Pinpoint the cell where the given text exists, returning its [X, Y] midpoint coordinate. 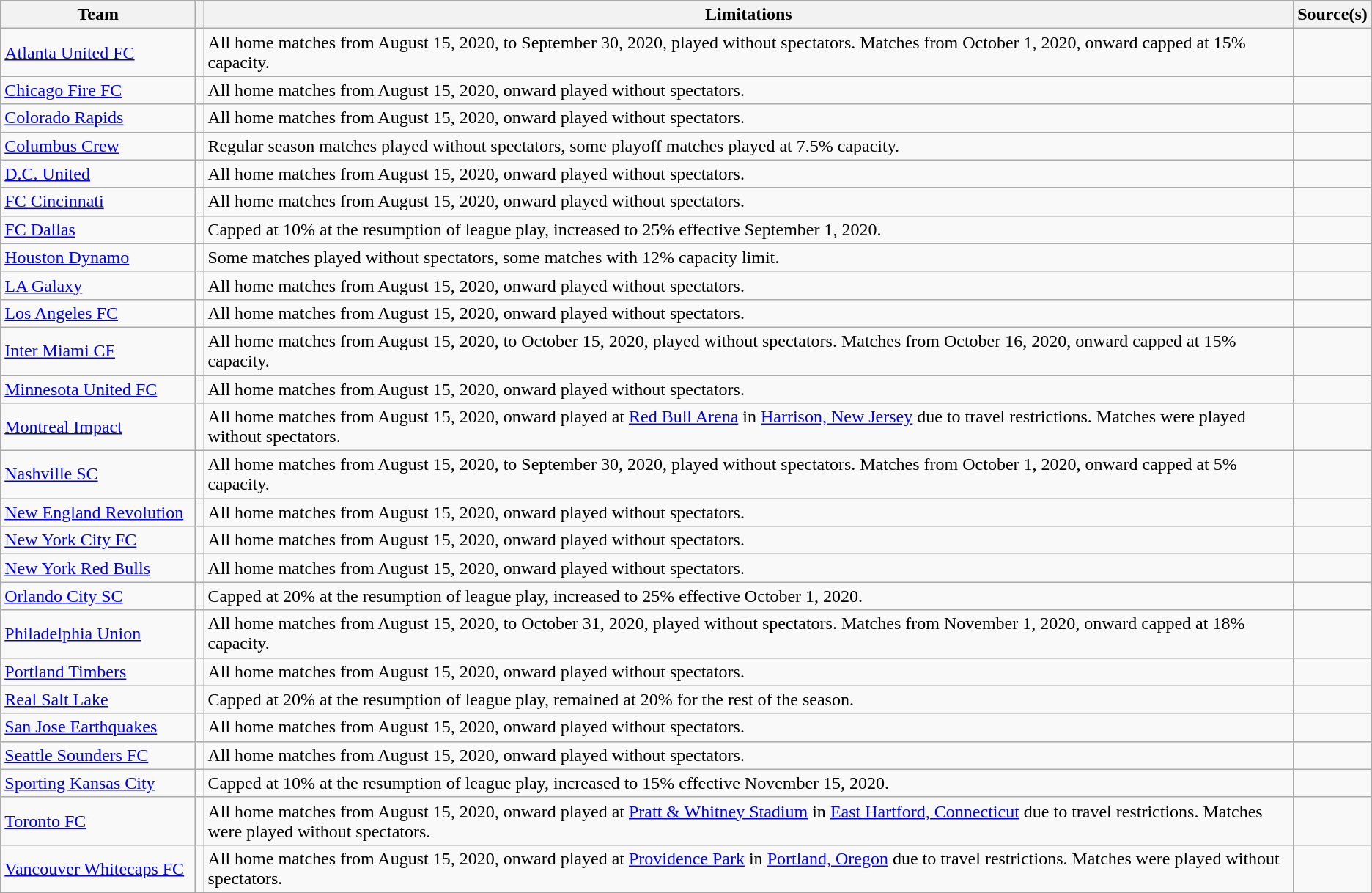
FC Cincinnati [98, 202]
San Jose Earthquakes [98, 727]
Minnesota United FC [98, 389]
Capped at 20% at the resumption of league play, remained at 20% for the rest of the season. [749, 699]
Portland Timbers [98, 672]
Capped at 10% at the resumption of league play, increased to 15% effective November 15, 2020. [749, 783]
Capped at 20% at the resumption of league play, increased to 25% effective October 1, 2020. [749, 596]
Real Salt Lake [98, 699]
All home matches from August 15, 2020, to September 30, 2020, played without spectators. Matches from October 1, 2020, onward capped at 15% capacity. [749, 53]
All home matches from August 15, 2020, to September 30, 2020, played without spectators. Matches from October 1, 2020, onward capped at 5% capacity. [749, 475]
All home matches from August 15, 2020, to October 15, 2020, played without spectators. Matches from October 16, 2020, onward capped at 15% capacity. [749, 350]
New York Red Bulls [98, 568]
Chicago Fire FC [98, 90]
LA Galaxy [98, 285]
Houston Dynamo [98, 257]
Regular season matches played without spectators, some playoff matches played at 7.5% capacity. [749, 146]
Limitations [749, 15]
Philadelphia Union [98, 633]
Montreal Impact [98, 427]
Vancouver Whitecaps FC [98, 868]
Source(s) [1332, 15]
Seattle Sounders FC [98, 755]
New York City FC [98, 540]
Columbus Crew [98, 146]
Orlando City SC [98, 596]
Los Angeles FC [98, 313]
Colorado Rapids [98, 118]
Sporting Kansas City [98, 783]
All home matches from August 15, 2020, to October 31, 2020, played without spectators. Matches from November 1, 2020, onward capped at 18% capacity. [749, 633]
FC Dallas [98, 229]
D.C. United [98, 174]
Capped at 10% at the resumption of league play, increased to 25% effective September 1, 2020. [749, 229]
Nashville SC [98, 475]
Team [98, 15]
Inter Miami CF [98, 350]
Atlanta United FC [98, 53]
Some matches played without spectators, some matches with 12% capacity limit. [749, 257]
Toronto FC [98, 821]
New England Revolution [98, 512]
